Search for the cell housing the specified text and yield its [x, y] center coordinate. 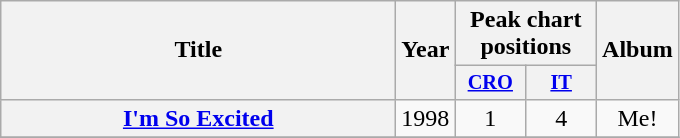
1998 [426, 118]
Title [198, 50]
Peak chart positions [526, 34]
CRO [490, 83]
Album [638, 50]
IT [562, 83]
1 [490, 118]
Year [426, 50]
4 [562, 118]
I'm So Excited [198, 118]
Me! [638, 118]
